Provide the [X, Y] coordinate of the cell's center where the given text is located.  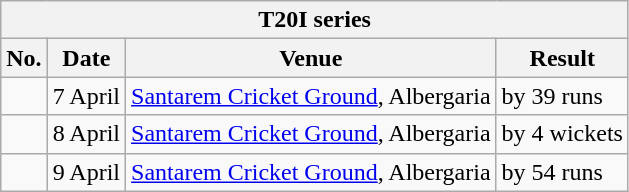
by 4 wickets [562, 134]
Result [562, 58]
T20I series [315, 20]
Venue [312, 58]
No. [24, 58]
9 April [86, 172]
by 54 runs [562, 172]
8 April [86, 134]
by 39 runs [562, 96]
7 April [86, 96]
Date [86, 58]
